Capture the cell that displays the provided text and extract its [x, y] central coordinate. 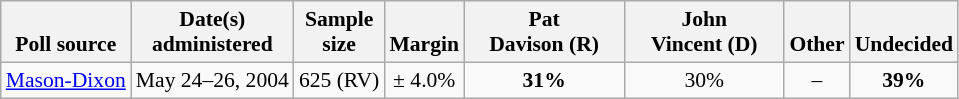
Undecided [904, 32]
PatDavison (R) [544, 32]
39% [904, 80]
May 24–26, 2004 [212, 80]
± 4.0% [424, 80]
625 (RV) [340, 80]
Other [816, 32]
Date(s)administered [212, 32]
– [816, 80]
JohnVincent (D) [704, 32]
30% [704, 80]
Poll source [66, 32]
Samplesize [340, 32]
Margin [424, 32]
Mason-Dixon [66, 80]
31% [544, 80]
